Determine the (x, y) coordinate at the center of the cell enclosing the given text.  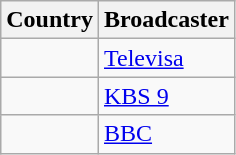
Country (50, 20)
Broadcaster (166, 20)
KBS 9 (166, 96)
Televisa (166, 58)
BBC (166, 134)
